Return the [x, y] coordinate for the center point of the cell that contains the specified text.  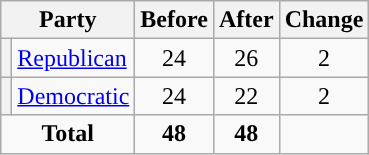
Democratic [74, 96]
After [246, 20]
Change [324, 20]
Republican [74, 58]
22 [246, 96]
26 [246, 58]
Total [68, 134]
Before [174, 20]
Party [68, 20]
